Extract the (x, y) coordinate from the center of the cell holding the provided text.  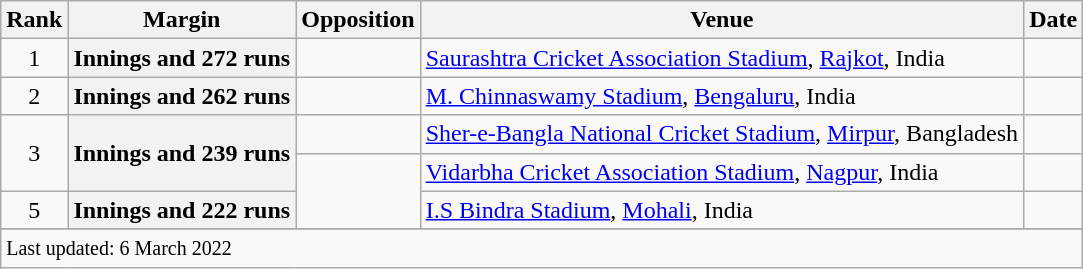
Rank (34, 20)
Date (1054, 20)
M. Chinnaswamy Stadium, Bengaluru, India (722, 96)
Innings and 262 runs (182, 96)
Innings and 272 runs (182, 58)
1 (34, 58)
Innings and 222 runs (182, 210)
Margin (182, 20)
Vidarbha Cricket Association Stadium, Nagpur, India (722, 172)
Sher-e-Bangla National Cricket Stadium, Mirpur, Bangladesh (722, 134)
Opposition (358, 20)
3 (34, 153)
5 (34, 210)
2 (34, 96)
Innings and 239 runs (182, 153)
Last updated: 6 March 2022 (542, 248)
Saurashtra Cricket Association Stadium, Rajkot, India (722, 58)
I.S Bindra Stadium, Mohali, India (722, 210)
Venue (722, 20)
